Provide the (X, Y) coordinate of the cell's center where the given text is located.  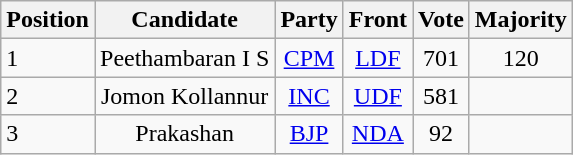
LDF (378, 58)
581 (440, 96)
701 (440, 58)
CPM (309, 58)
Prakashan (184, 134)
Position (48, 20)
1 (48, 58)
INC (309, 96)
Party (309, 20)
Candidate (184, 20)
3 (48, 134)
BJP (309, 134)
NDA (378, 134)
120 (520, 58)
Front (378, 20)
Jomon Kollannur (184, 96)
92 (440, 134)
Vote (440, 20)
2 (48, 96)
Peethambaran I S (184, 58)
Majority (520, 20)
UDF (378, 96)
